For the text-containing cell, return its midpoint in (x, y) coordinate format. 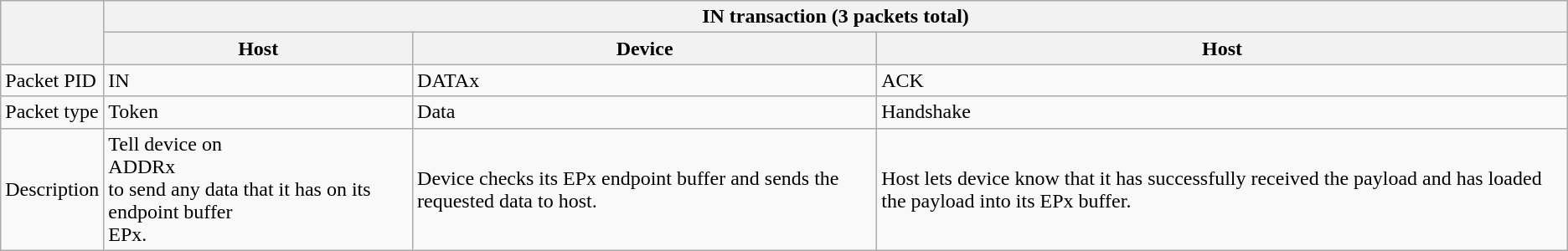
Tell device onADDRxto send any data that it has on its endpoint bufferEPx. (258, 189)
IN transaction (3 packets total) (836, 17)
ACK (1223, 80)
Packet type (52, 112)
Host lets device know that it has successfully received the payload and has loaded the payload into its EPx buffer. (1223, 189)
Token (258, 112)
IN (258, 80)
Packet PID (52, 80)
Device (645, 49)
Data (645, 112)
Handshake (1223, 112)
Device checks its EPx endpoint buffer and sends the requested data to host. (645, 189)
Description (52, 189)
DATAx (645, 80)
